Find where the given text appears and provide that cell's center as (x, y) coordinate. 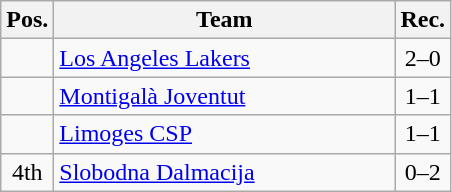
Los Angeles Lakers (224, 58)
Limoges CSP (224, 134)
Pos. (28, 20)
0–2 (423, 172)
Rec. (423, 20)
Team (224, 20)
2–0 (423, 58)
4th (28, 172)
Slobodna Dalmacija (224, 172)
Montigalà Joventut (224, 96)
